Pinpoint the cell where the given text exists, returning its [x, y] midpoint coordinate. 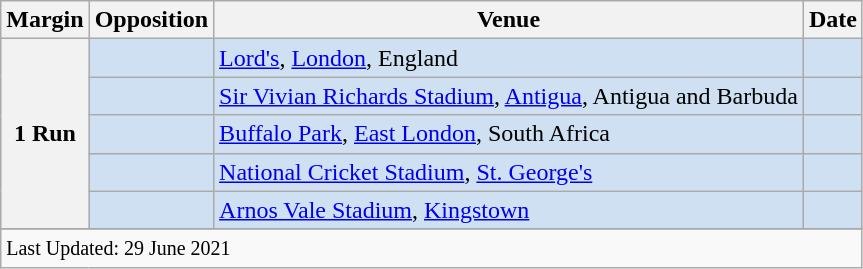
Margin [45, 20]
Last Updated: 29 June 2021 [432, 248]
Date [832, 20]
Arnos Vale Stadium, Kingstown [509, 210]
National Cricket Stadium, St. George's [509, 172]
Lord's, London, England [509, 58]
Venue [509, 20]
Sir Vivian Richards Stadium, Antigua, Antigua and Barbuda [509, 96]
1 Run [45, 134]
Buffalo Park, East London, South Africa [509, 134]
Opposition [151, 20]
